Find where the given text appears and provide that cell's center as [X, Y] coordinate. 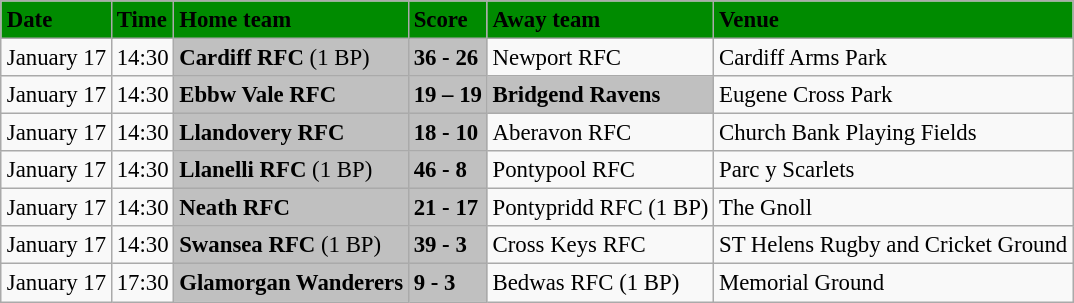
Venue [894, 20]
Memorial Ground [894, 283]
Swansea RFC (1 BP) [291, 245]
Date [56, 20]
Ebbw Vale RFC [291, 95]
Away team [600, 20]
Time [142, 20]
Llandovery RFC [291, 133]
Llanelli RFC (1 BP) [291, 170]
46 - 8 [448, 170]
18 - 10 [448, 133]
Glamorgan Wanderers [291, 283]
Cardiff RFC (1 BP) [291, 57]
Bridgend Ravens [600, 95]
Newport RFC [600, 57]
21 - 17 [448, 208]
The Gnoll [894, 208]
17:30 [142, 283]
Cardiff Arms Park [894, 57]
Eugene Cross Park [894, 95]
19 – 19 [448, 95]
Aberavon RFC [600, 133]
Cross Keys RFC [600, 245]
Parc y Scarlets [894, 170]
Pontypridd RFC (1 BP) [600, 208]
9 - 3 [448, 283]
Score [448, 20]
36 - 26 [448, 57]
ST Helens Rugby and Cricket Ground [894, 245]
39 - 3 [448, 245]
Pontypool RFC [600, 170]
Neath RFC [291, 208]
Church Bank Playing Fields [894, 133]
Home team [291, 20]
Bedwas RFC (1 BP) [600, 283]
